Provide the [X, Y] coordinate of the cell's center where the given text is located.  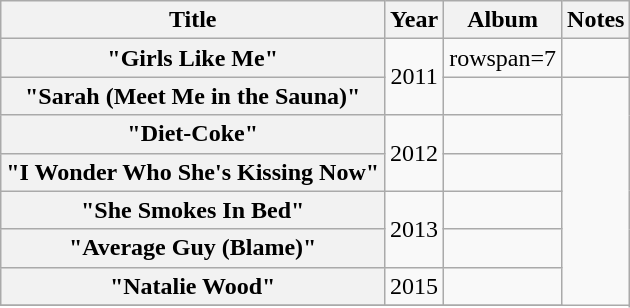
"Diet-Coke" [193, 134]
"Sarah (Meet Me in the Sauna)" [193, 96]
"Girls Like Me" [193, 58]
Notes [596, 20]
2015 [414, 286]
"She Smokes In Bed" [193, 210]
Year [414, 20]
"Natalie Wood" [193, 286]
"Average Guy (Blame)" [193, 248]
2012 [414, 153]
2013 [414, 229]
rowspan=7 [503, 58]
2011 [414, 77]
"I Wonder Who She's Kissing Now" [193, 172]
Album [503, 20]
Title [193, 20]
